Provide the [X, Y] coordinate of the cell's center where the given text is located.  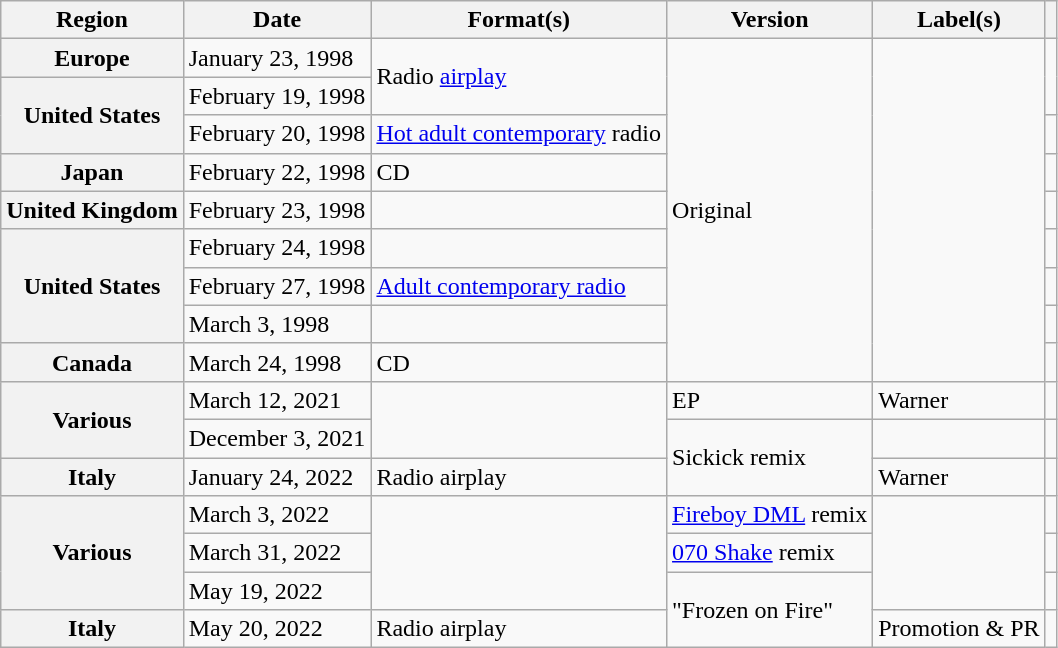
February 27, 1998 [277, 286]
Region [92, 20]
February 20, 1998 [277, 134]
December 3, 2021 [277, 438]
Format(s) [519, 20]
Japan [92, 172]
March 3, 1998 [277, 324]
"Frozen on Fire" [770, 610]
Date [277, 20]
Version [770, 20]
February 24, 1998 [277, 248]
February 22, 1998 [277, 172]
EP [770, 400]
Hot adult contemporary radio [519, 134]
Original [770, 210]
Promotion & PR [959, 629]
United Kingdom [92, 210]
February 23, 1998 [277, 210]
Europe [92, 58]
Label(s) [959, 20]
March 31, 2022 [277, 553]
070 Shake remix [770, 553]
March 3, 2022 [277, 515]
January 24, 2022 [277, 477]
January 23, 1998 [277, 58]
March 12, 2021 [277, 400]
Canada [92, 362]
May 20, 2022 [277, 629]
Sickick remix [770, 457]
February 19, 1998 [277, 96]
Fireboy DML remix [770, 515]
May 19, 2022 [277, 591]
March 24, 1998 [277, 362]
Adult contemporary radio [519, 286]
